Capture the cell that displays the provided text and extract its (x, y) central coordinate. 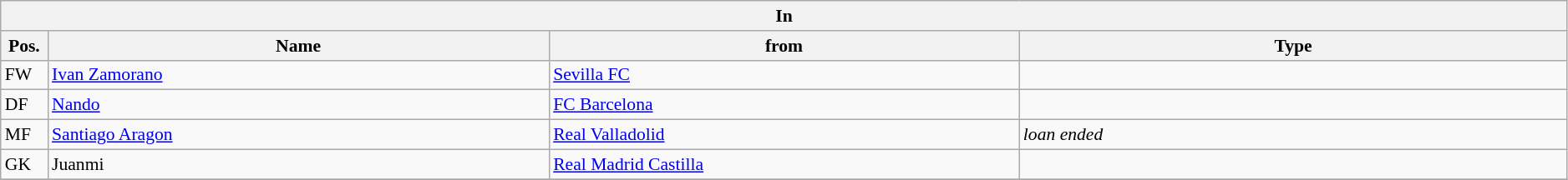
FW (24, 75)
Pos. (24, 46)
from (784, 46)
loan ended (1293, 135)
MF (24, 135)
Santiago Aragon (298, 135)
Type (1293, 46)
In (784, 16)
Nando (298, 105)
Juanmi (298, 164)
Real Madrid Castilla (784, 164)
Sevilla FC (784, 75)
DF (24, 105)
Real Valladolid (784, 135)
FC Barcelona (784, 105)
Ivan Zamorano (298, 75)
Name (298, 46)
GK (24, 164)
